Capture the cell that displays the provided text and extract its (X, Y) central coordinate. 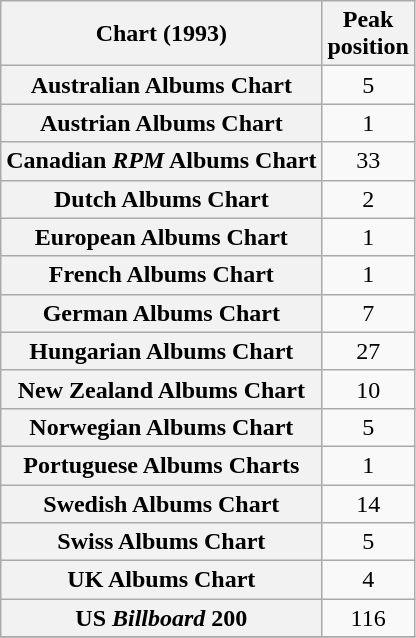
2 (368, 199)
Canadian RPM Albums Chart (162, 161)
New Zealand Albums Chart (162, 389)
10 (368, 389)
French Albums Chart (162, 275)
Swedish Albums Chart (162, 503)
33 (368, 161)
27 (368, 351)
Peakposition (368, 34)
Chart (1993) (162, 34)
7 (368, 313)
Austrian Albums Chart (162, 123)
UK Albums Chart (162, 580)
European Albums Chart (162, 237)
German Albums Chart (162, 313)
14 (368, 503)
Hungarian Albums Chart (162, 351)
116 (368, 618)
Norwegian Albums Chart (162, 427)
Australian Albums Chart (162, 85)
Dutch Albums Chart (162, 199)
Portuguese Albums Charts (162, 465)
US Billboard 200 (162, 618)
4 (368, 580)
Swiss Albums Chart (162, 542)
